From the cell containing the given text, extract its center point as (x, y) coordinate. 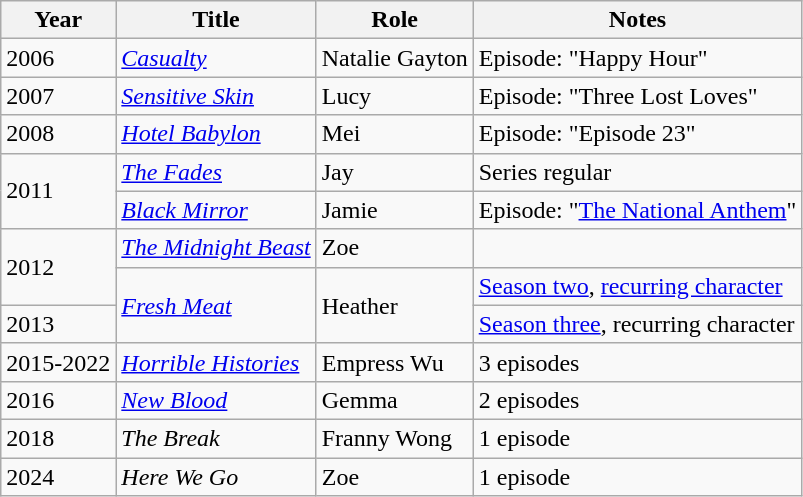
Fresh Meat (216, 305)
3 episodes (638, 362)
2011 (58, 191)
Heather (394, 305)
2013 (58, 324)
Jamie (394, 210)
Natalie Gayton (394, 58)
Franny Wong (394, 438)
Hotel Babylon (216, 134)
Episode: "The National Anthem" (638, 210)
2016 (58, 400)
2018 (58, 438)
Jay (394, 172)
Title (216, 20)
The Break (216, 438)
Episode: "Three Lost Loves" (638, 96)
2006 (58, 58)
Casualty (216, 58)
Series regular (638, 172)
Notes (638, 20)
The Fades (216, 172)
Empress Wu (394, 362)
The Midnight Beast (216, 248)
2024 (58, 477)
Season three, recurring character (638, 324)
Lucy (394, 96)
Role (394, 20)
New Blood (216, 400)
2007 (58, 96)
Sensitive Skin (216, 96)
Here We Go (216, 477)
2015-2022 (58, 362)
Season two, recurring character (638, 286)
Mei (394, 134)
2 episodes (638, 400)
2012 (58, 267)
2008 (58, 134)
Episode: "Episode 23" (638, 134)
Horrible Histories (216, 362)
Black Mirror (216, 210)
Gemma (394, 400)
Year (58, 20)
Episode: "Happy Hour" (638, 58)
